For the text-containing cell, return its midpoint in [X, Y] coordinate format. 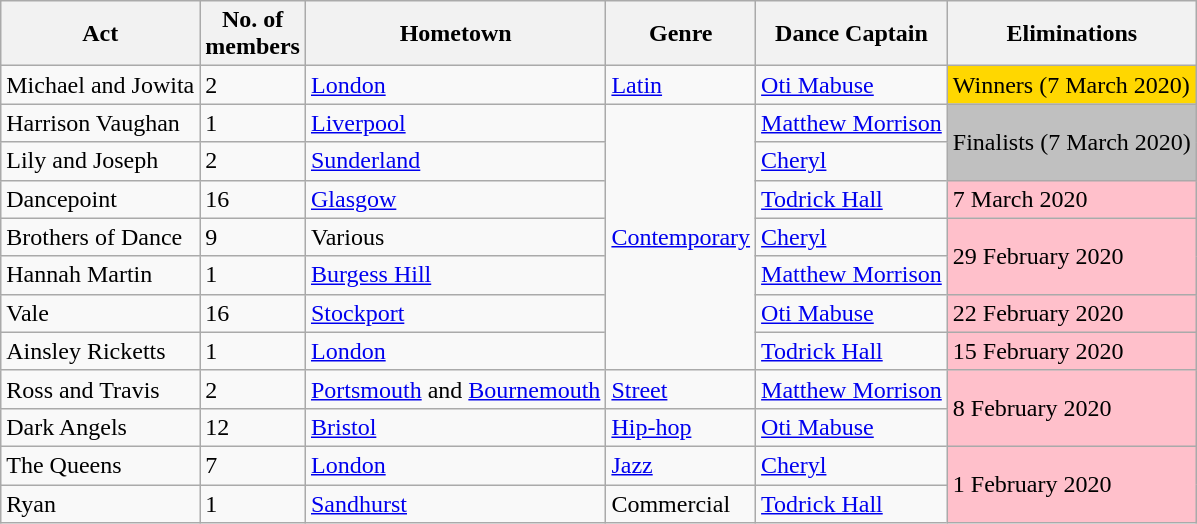
Ainsley Ricketts [100, 351]
1 February 2020 [1072, 484]
29 February 2020 [1072, 256]
Sandhurst [455, 503]
Hip-hop [681, 427]
Bristol [455, 427]
Eliminations [1072, 34]
Finalists (7 March 2020) [1072, 142]
Commercial [681, 503]
No. ofmembers [253, 34]
Michael and Jowita [100, 85]
Ryan [100, 503]
9 [253, 237]
Dance Captain [852, 34]
8 February 2020 [1072, 408]
Various [455, 237]
Stockport [455, 313]
12 [253, 427]
Burgess Hill [455, 275]
Vale [100, 313]
22 February 2020 [1072, 313]
Brothers of Dance [100, 237]
The Queens [100, 465]
Dark Angels [100, 427]
Glasgow [455, 199]
Sunderland [455, 161]
Hannah Martin [100, 275]
Harrison Vaughan [100, 123]
Act [100, 34]
15 February 2020 [1072, 351]
7 March 2020 [1072, 199]
Winners (7 March 2020) [1072, 85]
Liverpool [455, 123]
7 [253, 465]
Contemporary [681, 237]
Latin [681, 85]
Street [681, 389]
Genre [681, 34]
Jazz [681, 465]
Dancepoint [100, 199]
Lily and Joseph [100, 161]
Hometown [455, 34]
Portsmouth and Bournemouth [455, 389]
Ross and Travis [100, 389]
